Extract the (X, Y) coordinate from the center of the cell holding the provided text.  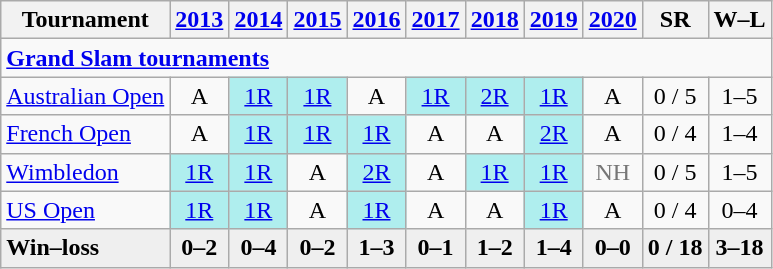
2015 (318, 20)
Win–loss (86, 248)
Australian Open (86, 96)
Grand Slam tournaments (386, 58)
Wimbledon (86, 172)
0–1 (436, 248)
2018 (494, 20)
3–18 (740, 248)
US Open (86, 210)
SR (675, 20)
French Open (86, 134)
NH (612, 172)
2017 (436, 20)
2020 (612, 20)
2013 (200, 20)
1–3 (376, 248)
Tournament (86, 20)
2016 (376, 20)
W–L (740, 20)
2014 (258, 20)
0 / 18 (675, 248)
2019 (554, 20)
0–0 (612, 248)
1–2 (494, 248)
